Provide the [X, Y] coordinate of the cell's center where the given text is located.  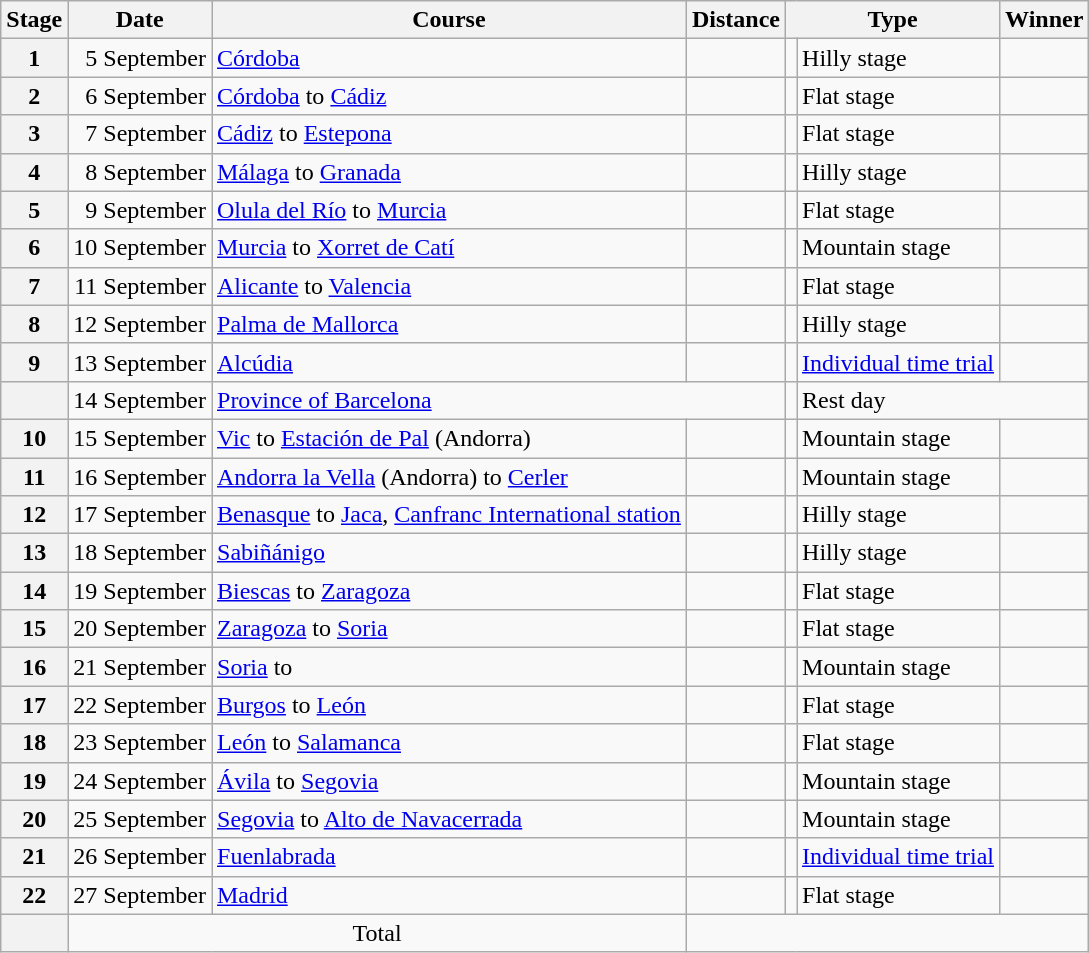
Burgos to León [450, 705]
Course [450, 20]
Alcúdia [450, 362]
8 September [140, 172]
10 [34, 438]
17 [34, 705]
4 [34, 172]
Cádiz to Estepona [450, 134]
Date [140, 20]
20 [34, 819]
León to Salamanca [450, 743]
Olula del Río to Murcia [450, 210]
6 September [140, 96]
5 [34, 210]
20 September [140, 629]
21 September [140, 667]
Vic to Estación de Pal (Andorra) [450, 438]
Biescas to Zaragoza [450, 591]
2 [34, 96]
16 September [140, 477]
Province of Barcelona [499, 400]
18 [34, 743]
Total [378, 933]
23 September [140, 743]
9 [34, 362]
14 September [140, 400]
15 September [140, 438]
Fuenlabrada [450, 857]
Alicante to Valencia [450, 286]
Córdoba to Cádiz [450, 96]
Benasque to Jaca, Canfranc International station [450, 515]
22 [34, 895]
5 September [140, 58]
17 September [140, 515]
14 [34, 591]
Palma de Mallorca [450, 324]
18 September [140, 553]
Rest day [943, 400]
Sabiñánigo [450, 553]
22 September [140, 705]
19 September [140, 591]
12 September [140, 324]
Segovia to Alto de Navacerrada [450, 819]
10 September [140, 248]
1 [34, 58]
Madrid [450, 895]
Andorra la Vella (Andorra) to Cerler [450, 477]
15 [34, 629]
11 [34, 477]
24 September [140, 781]
11 September [140, 286]
26 September [140, 857]
Murcia to Xorret de Catí [450, 248]
Distance [736, 20]
13 [34, 553]
6 [34, 248]
19 [34, 781]
Stage [34, 20]
9 September [140, 210]
7 September [140, 134]
21 [34, 857]
Zaragoza to Soria [450, 629]
Winner [1044, 20]
Córdoba [450, 58]
Type [892, 20]
16 [34, 667]
25 September [140, 819]
12 [34, 515]
7 [34, 286]
3 [34, 134]
27 September [140, 895]
8 [34, 324]
13 September [140, 362]
Soria to [450, 667]
Ávila to Segovia [450, 781]
Málaga to Granada [450, 172]
